Pinpoint the cell where the given text exists, returning its (x, y) midpoint coordinate. 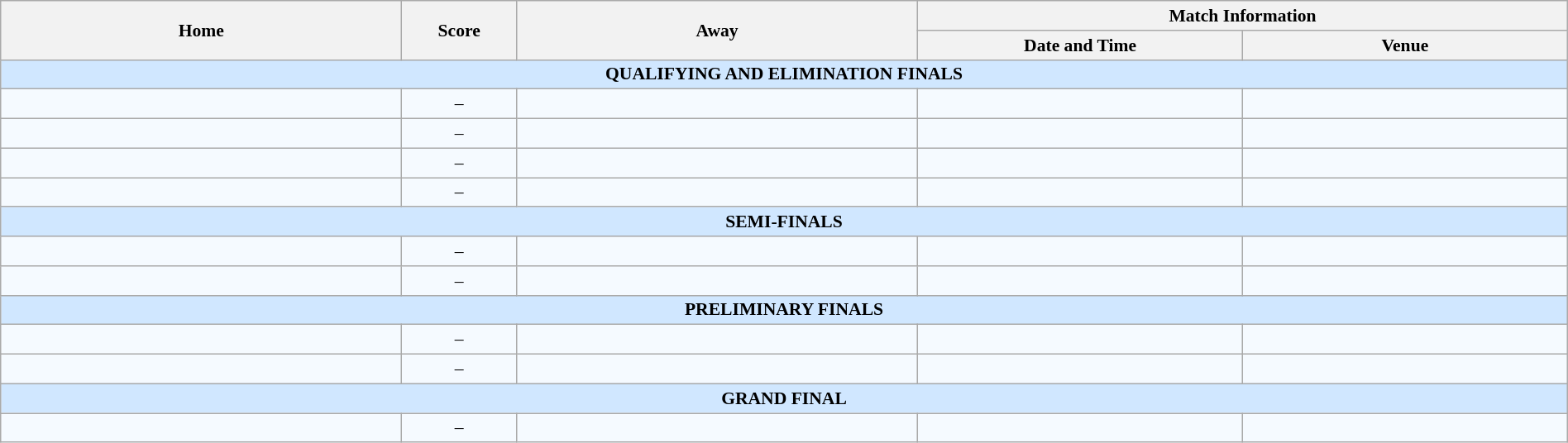
Date and Time (1080, 45)
Home (202, 30)
GRAND FINAL (784, 398)
SEMI-FINALS (784, 222)
QUALIFYING AND ELIMINATION FINALS (784, 74)
Match Information (1243, 16)
PRELIMINARY FINALS (784, 310)
Venue (1404, 45)
Away (716, 30)
Score (460, 30)
